Provide the [X, Y] coordinate of the cell's center where the given text is located.  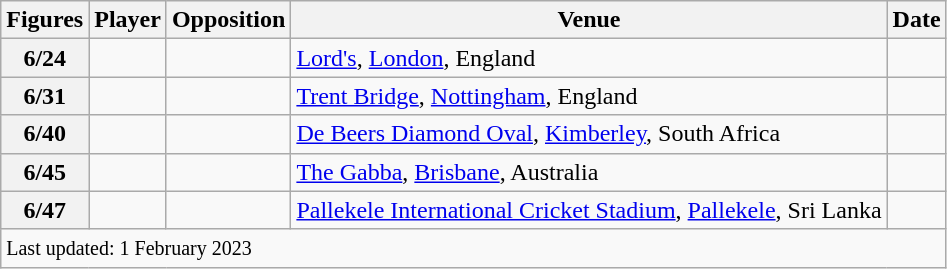
Lord's, London, England [589, 58]
The Gabba, Brisbane, Australia [589, 172]
6/24 [45, 58]
Venue [589, 20]
Trent Bridge, Nottingham, England [589, 96]
6/40 [45, 134]
Date [916, 20]
De Beers Diamond Oval, Kimberley, South Africa [589, 134]
6/45 [45, 172]
Opposition [228, 20]
6/47 [45, 210]
Pallekele International Cricket Stadium, Pallekele, Sri Lanka [589, 210]
Last updated: 1 February 2023 [474, 248]
6/31 [45, 96]
Figures [45, 20]
Player [128, 20]
